Determine the [x, y] coordinate at the center of the cell enclosing the given text.  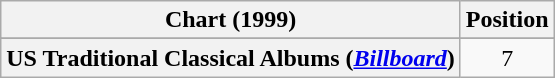
US Traditional Classical Albums (Billboard) [231, 58]
7 [507, 58]
Chart (1999) [231, 20]
Position [507, 20]
